Locate the cell with the specified text and output its (x, y) center coordinate. 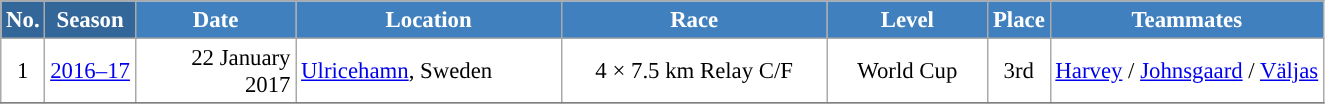
Teammates (1186, 20)
Place (1019, 20)
Race (694, 20)
Ulricehamn, Sweden (429, 72)
Harvey / Johnsgaard / Väljas (1186, 72)
1 (23, 72)
Date (216, 20)
22 January 2017 (216, 72)
Level (908, 20)
4 × 7.5 km Relay C/F (694, 72)
Location (429, 20)
2016–17 (90, 72)
No. (23, 20)
World Cup (908, 72)
Season (90, 20)
3rd (1019, 72)
